Find where the given text appears and provide that cell's center as [X, Y] coordinate. 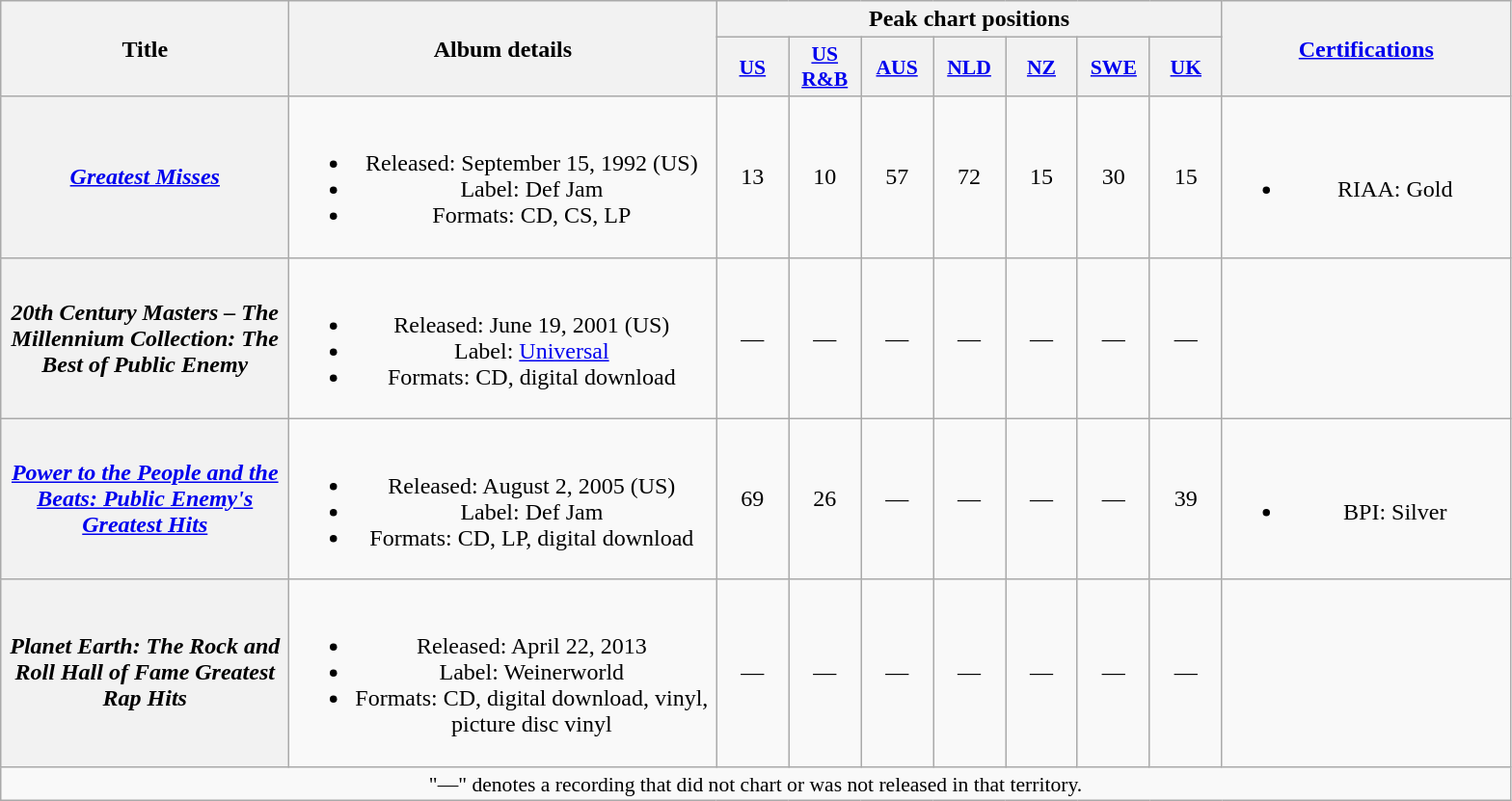
Planet Earth: The Rock and Roll Hall of Fame Greatest Rap Hits [145, 673]
Released: April 22, 2013Label: WeinerworldFormats: CD, digital download, vinyl, picture disc vinyl [503, 673]
"—" denotes a recording that did not chart or was not released in that territory. [756, 784]
USR&B [825, 67]
SWE [1113, 67]
NZ [1041, 67]
UK [1186, 67]
69 [752, 499]
Power to the People and the Beats: Public Enemy's Greatest Hits [145, 499]
39 [1186, 499]
Album details [503, 48]
BPI: Silver [1365, 499]
Released: August 2, 2005 (US)Label: Def JamFormats: CD, LP, digital download [503, 499]
Title [145, 48]
Certifications [1365, 48]
30 [1113, 177]
Greatest Misses [145, 177]
Peak chart positions [969, 19]
72 [970, 177]
NLD [970, 67]
26 [825, 499]
US [752, 67]
10 [825, 177]
57 [897, 177]
Released: June 19, 2001 (US)Label: UniversalFormats: CD, digital download [503, 337]
Released: September 15, 1992 (US)Label: Def JamFormats: CD, CS, LP [503, 177]
13 [752, 177]
RIAA: Gold [1365, 177]
20th Century Masters – The Millennium Collection: The Best of Public Enemy [145, 337]
AUS [897, 67]
